Scan for the cell matching the given text and deliver its [x, y] coordinate at center. 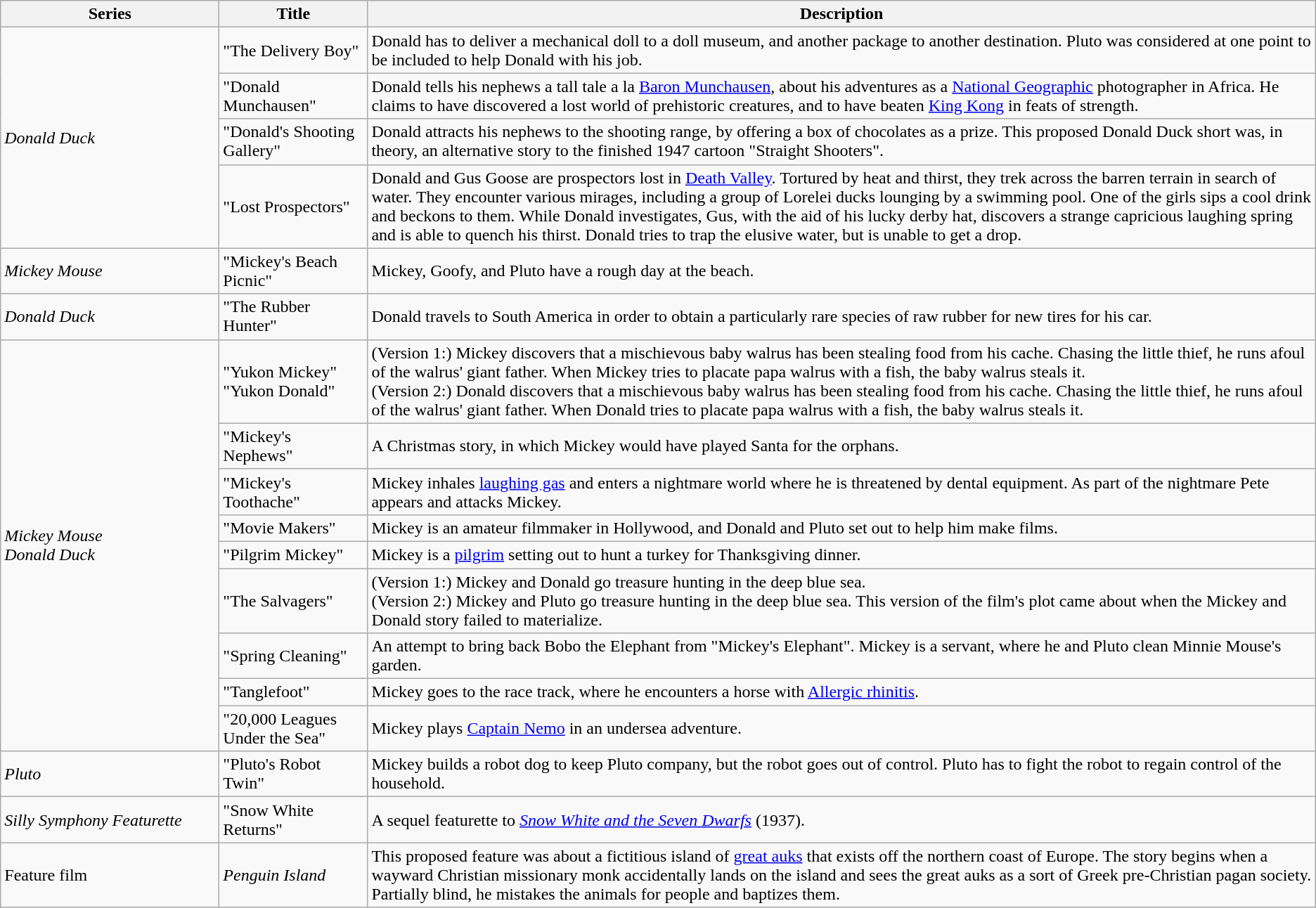
"Lost Prospectors" [294, 207]
"Yukon Mickey" "Yukon Donald" [294, 381]
Series [110, 14]
"Mickey's Beach Picnic" [294, 271]
Feature film [110, 875]
"Mickey's Nephews" [294, 446]
"Mickey's Toothache" [294, 492]
Silly Symphony Featurette [110, 819]
Donald travels to South America in order to obtain a particularly rare species of raw rubber for new tires for his car. [841, 316]
"Donald Munchausen" [294, 96]
"20,000 Leagues Under the Sea" [294, 728]
Mickey, Goofy, and Pluto have a rough day at the beach. [841, 271]
Mickey Mouse [110, 271]
"Pluto's Robot Twin" [294, 774]
"Spring Cleaning" [294, 656]
"The Delivery Boy" [294, 51]
"Movie Makers" [294, 528]
Title [294, 14]
Mickey is an amateur filmmaker in Hollywood, and Donald and Pluto set out to help him make films. [841, 528]
"The Rubber Hunter" [294, 316]
Mickey is a pilgrim setting out to hunt a turkey for Thanksgiving dinner. [841, 554]
Mickey goes to the race track, where he encounters a horse with Allergic rhinitis. [841, 692]
Mickey Mouse Donald Duck [110, 545]
Penguin Island [294, 875]
"Donald's Shooting Gallery" [294, 142]
"Pilgrim Mickey" [294, 554]
"Tanglefoot" [294, 692]
Description [841, 14]
Mickey plays Captain Nemo in an undersea adventure. [841, 728]
An attempt to bring back Bobo the Elephant from "Mickey's Elephant". Mickey is a servant, where he and Pluto clean Minnie Mouse's garden. [841, 656]
A sequel featurette to Snow White and the Seven Dwarfs (1937). [841, 819]
"Snow White Returns" [294, 819]
Mickey builds a robot dog to keep Pluto company, but the robot goes out of control. Pluto has to fight the robot to regain control of the household. [841, 774]
A Christmas story, in which Mickey would have played Santa for the orphans. [841, 446]
Pluto [110, 774]
"The Salvagers" [294, 600]
